For the text-containing cell, return its midpoint in (X, Y) coordinate format. 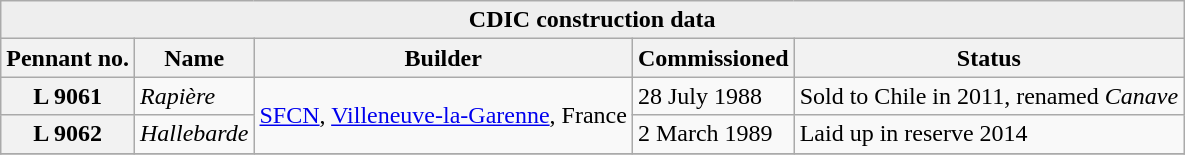
Commissioned (713, 58)
SFCN, Villeneuve-la-Garenne, France (443, 115)
Hallebarde (194, 134)
Builder (443, 58)
CDIC construction data (592, 20)
Laid up in reserve 2014 (988, 134)
Status (988, 58)
L 9061 (68, 96)
28 July 1988 (713, 96)
L 9062 (68, 134)
Rapière (194, 96)
Sold to Chile in 2011, renamed Canave (988, 96)
Name (194, 58)
2 March 1989 (713, 134)
Pennant no. (68, 58)
